Return (X, Y) of the center of cell containing provided text 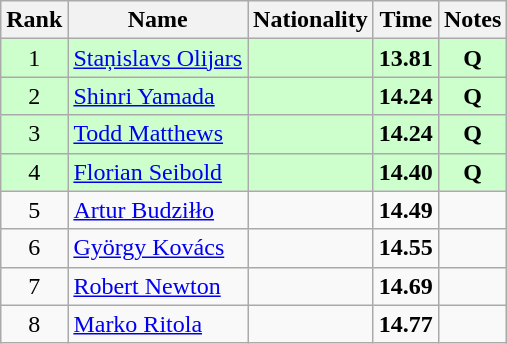
14.77 (406, 324)
Shinri Yamada (158, 96)
13.81 (406, 58)
Artur Budziłło (158, 210)
Notes (472, 20)
Robert Newton (158, 286)
2 (34, 96)
György Kovács (158, 248)
1 (34, 58)
8 (34, 324)
7 (34, 286)
Name (158, 20)
6 (34, 248)
14.40 (406, 172)
14.49 (406, 210)
Marko Ritola (158, 324)
14.69 (406, 286)
5 (34, 210)
Rank (34, 20)
Todd Matthews (158, 134)
Nationality (311, 20)
Time (406, 20)
Staņislavs Olijars (158, 58)
3 (34, 134)
4 (34, 172)
14.55 (406, 248)
Florian Seibold (158, 172)
